Find where the given text appears and provide that cell's center as (X, Y) coordinate. 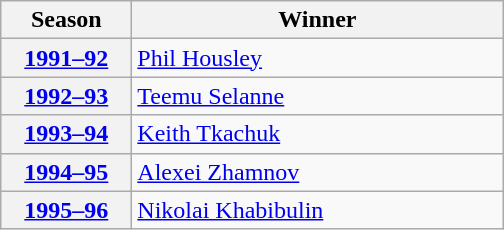
1991–92 (66, 58)
1992–93 (66, 96)
Teemu Selanne (318, 96)
Winner (318, 20)
1994–95 (66, 172)
Alexei Zhamnov (318, 172)
1995–96 (66, 210)
Season (66, 20)
Nikolai Khabibulin (318, 210)
Keith Tkachuk (318, 134)
Phil Housley (318, 58)
1993–94 (66, 134)
